Search for the cell housing the specified text and yield its (X, Y) center coordinate. 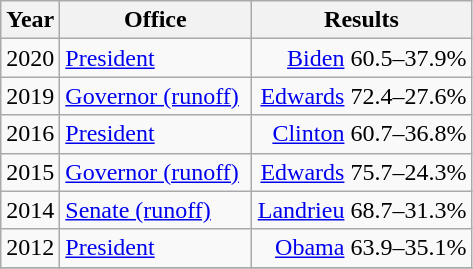
2016 (30, 134)
Clinton 60.7–36.8% (362, 134)
Biden 60.5–37.9% (362, 58)
2012 (30, 248)
2015 (30, 172)
2019 (30, 96)
Obama 63.9–35.1% (362, 248)
Office (156, 20)
Year (30, 20)
Senate (runoff) (156, 210)
Edwards 75.7–24.3% (362, 172)
Results (362, 20)
2014 (30, 210)
2020 (30, 58)
Landrieu 68.7–31.3% (362, 210)
Edwards 72.4–27.6% (362, 96)
